Return (X, Y) of the center of cell containing provided text 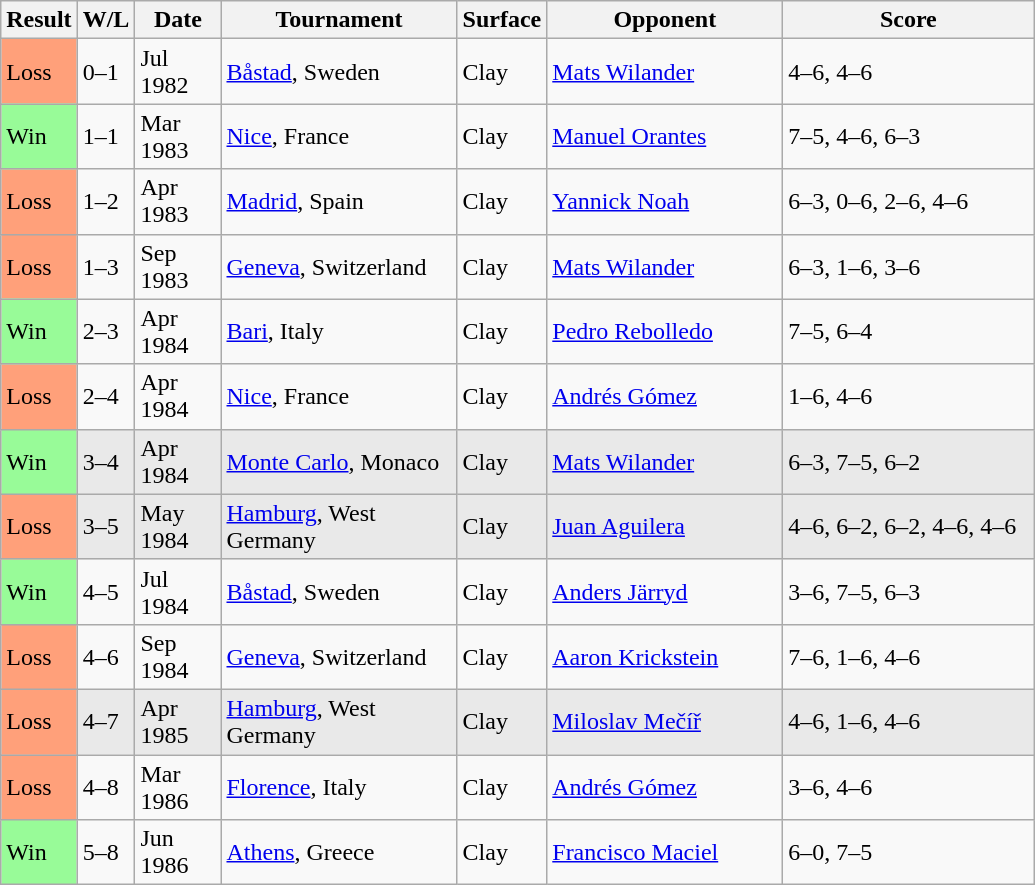
Juan Aguilera (665, 526)
3–5 (106, 526)
7–6, 1–6, 4–6 (908, 656)
4–6, 1–6, 4–6 (908, 722)
Sep 1984 (178, 656)
Jun 1986 (178, 852)
3–4 (106, 462)
Francisco Maciel (665, 852)
2–3 (106, 332)
1–6, 4–6 (908, 396)
4–5 (106, 592)
Bari, Italy (339, 332)
4–6 (106, 656)
Apr 1983 (178, 202)
6–3, 1–6, 3–6 (908, 266)
4–6, 4–6 (908, 72)
1–2 (106, 202)
Score (908, 20)
Result (39, 20)
Sep 1983 (178, 266)
7–5, 4–6, 6–3 (908, 136)
4–8 (106, 786)
Jul 1982 (178, 72)
Miloslav Mečíř (665, 722)
6–0, 7–5 (908, 852)
Tournament (339, 20)
Mar 1986 (178, 786)
May 1984 (178, 526)
Madrid, Spain (339, 202)
Monte Carlo, Monaco (339, 462)
Manuel Orantes (665, 136)
3–6, 4–6 (908, 786)
W/L (106, 20)
Pedro Rebolledo (665, 332)
Athens, Greece (339, 852)
Aaron Krickstein (665, 656)
6–3, 0–6, 2–6, 4–6 (908, 202)
1–1 (106, 136)
Surface (502, 20)
Mar 1983 (178, 136)
Yannick Noah (665, 202)
3–6, 7–5, 6–3 (908, 592)
7–5, 6–4 (908, 332)
Jul 1984 (178, 592)
Apr 1985 (178, 722)
6–3, 7–5, 6–2 (908, 462)
1–3 (106, 266)
Opponent (665, 20)
4–6, 6–2, 6–2, 4–6, 4–6 (908, 526)
Florence, Italy (339, 786)
Date (178, 20)
4–7 (106, 722)
5–8 (106, 852)
Anders Järryd (665, 592)
0–1 (106, 72)
2–4 (106, 396)
